Locate the cell with the specified text and output its [X, Y] center coordinate. 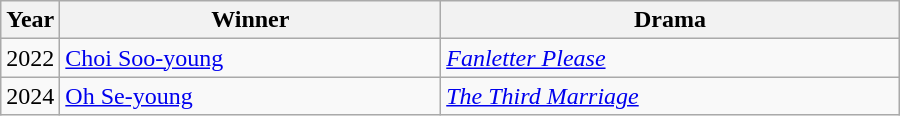
Fanletter Please [670, 58]
The Third Marriage [670, 96]
Choi Soo-young [250, 58]
Drama [670, 20]
Oh Se-young [250, 96]
Winner [250, 20]
2022 [30, 58]
Year [30, 20]
2024 [30, 96]
